Determine the (x, y) coordinate at the center of the cell enclosing the given text.  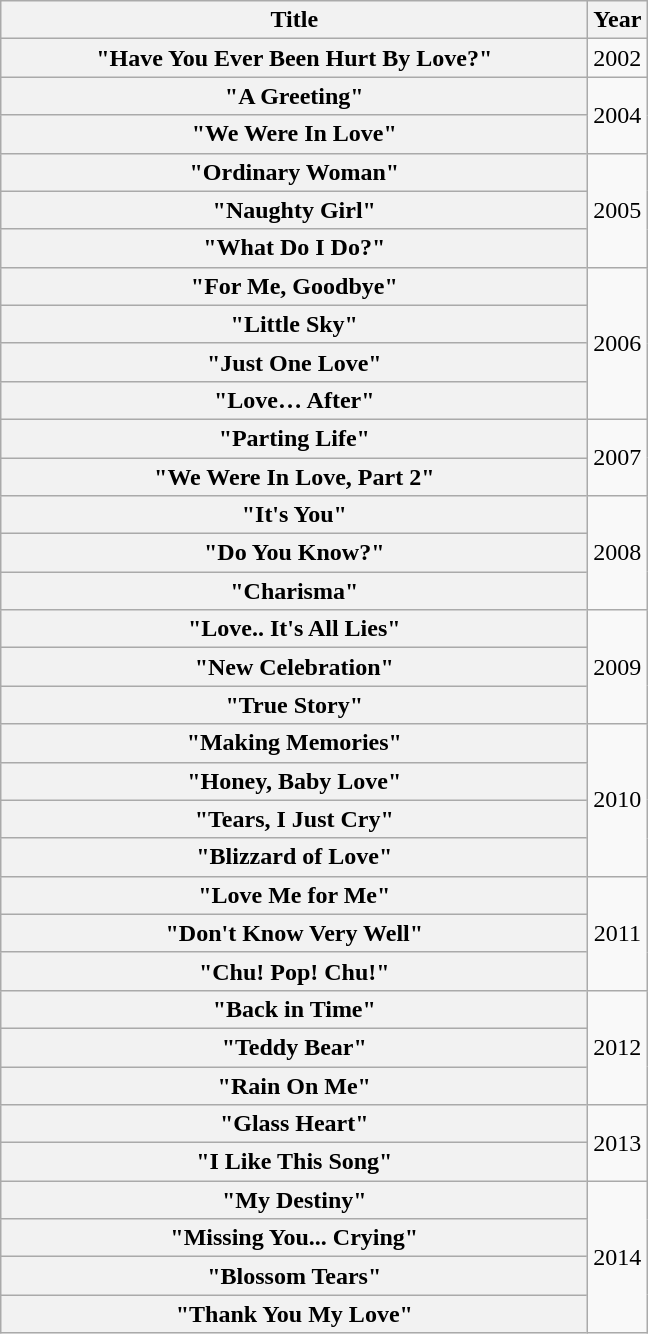
Year (618, 20)
"Charisma" (294, 591)
"Making Memories" (294, 743)
"Naughty Girl" (294, 210)
"My Destiny" (294, 1200)
"Just One Love" (294, 362)
"Do You Know?" (294, 553)
"True Story" (294, 705)
"Missing You... Crying" (294, 1238)
2002 (618, 58)
2010 (618, 800)
"Glass Heart" (294, 1124)
2014 (618, 1257)
"Tears, I Just Cry" (294, 819)
"Love Me for Me" (294, 895)
2011 (618, 933)
"Have You Ever Been Hurt By Love?" (294, 58)
2005 (618, 210)
"Rain On Me" (294, 1085)
"A Greeting" (294, 96)
2008 (618, 553)
"Don't Know Very Well" (294, 933)
2007 (618, 457)
"Ordinary Woman" (294, 172)
"It's You" (294, 515)
2004 (618, 115)
"Blizzard of Love" (294, 857)
"Honey, Baby Love" (294, 781)
"Chu! Pop! Chu!" (294, 971)
"We Were In Love" (294, 134)
"Love… After" (294, 400)
"New Celebration" (294, 667)
"Thank You My Love" (294, 1314)
"Parting Life" (294, 438)
2012 (618, 1047)
2013 (618, 1143)
2006 (618, 343)
"Love.. It's All Lies" (294, 629)
"Little Sky" (294, 324)
"What Do I Do?" (294, 248)
"I Like This Song" (294, 1162)
"For Me, Goodbye" (294, 286)
"Blossom Tears" (294, 1276)
2009 (618, 667)
Title (294, 20)
"Back in Time" (294, 1009)
"We Were In Love, Part 2" (294, 477)
"Teddy Bear" (294, 1047)
